Return (X, Y) of the center of cell containing provided text 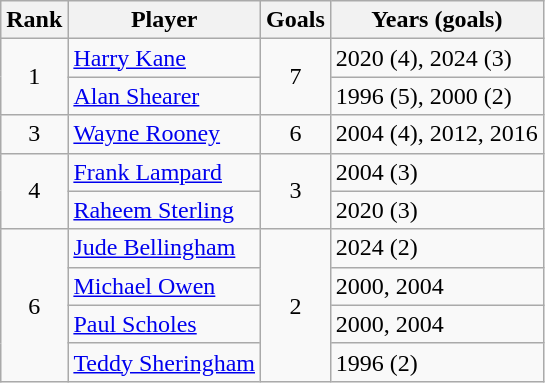
Goals (296, 20)
2020 (3) (436, 210)
7 (296, 77)
1996 (2) (436, 362)
Michael Owen (164, 286)
4 (34, 191)
Rank (34, 20)
2004 (3) (436, 172)
Player (164, 20)
Paul Scholes (164, 324)
Wayne Rooney (164, 134)
2004 (4), 2012, 2016 (436, 134)
2 (296, 305)
1 (34, 77)
Jude Bellingham (164, 248)
Frank Lampard (164, 172)
Raheem Sterling (164, 210)
Harry Kane (164, 58)
2024 (2) (436, 248)
Teddy Sheringham (164, 362)
Years (goals) (436, 20)
1996 (5), 2000 (2) (436, 96)
2020 (4), 2024 (3) (436, 58)
Alan Shearer (164, 96)
